Return (x, y) of the center of cell containing provided text 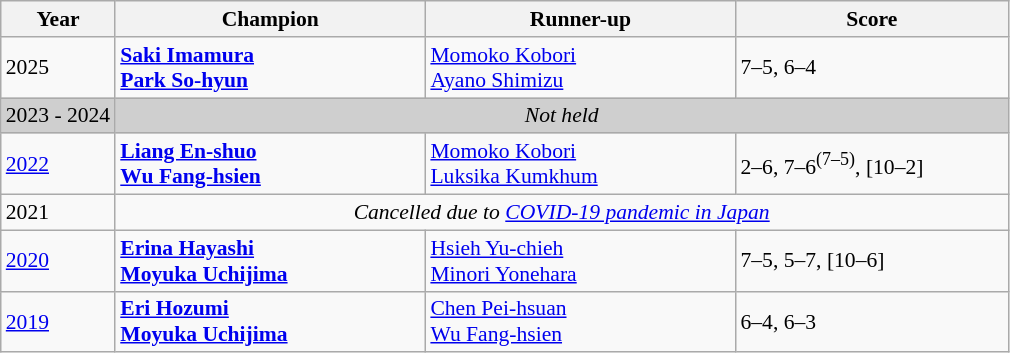
2020 (58, 260)
Champion (270, 19)
Not held (562, 116)
Hsieh Yu-chieh Minori Yonehara (580, 260)
7–5, 5–7, [10–6] (872, 260)
2025 (58, 68)
Score (872, 19)
Liang En-shuo Wu Fang-hsien (270, 164)
Momoko Kobori Luksika Kumkhum (580, 164)
2–6, 7–6(7–5), [10–2] (872, 164)
Momoko Kobori Ayano Shimizu (580, 68)
6–4, 6–3 (872, 322)
Cancelled due to COVID-19 pandemic in Japan (562, 213)
2023 - 2024 (58, 116)
2021 (58, 213)
7–5, 6–4 (872, 68)
Runner-up (580, 19)
Erina Hayashi Moyuka Uchijima (270, 260)
Chen Pei-hsuan Wu Fang-hsien (580, 322)
Year (58, 19)
2019 (58, 322)
Saki Imamura Park So-hyun (270, 68)
Eri Hozumi Moyuka Uchijima (270, 322)
2022 (58, 164)
